For the text-containing cell, return its midpoint in [X, Y] coordinate format. 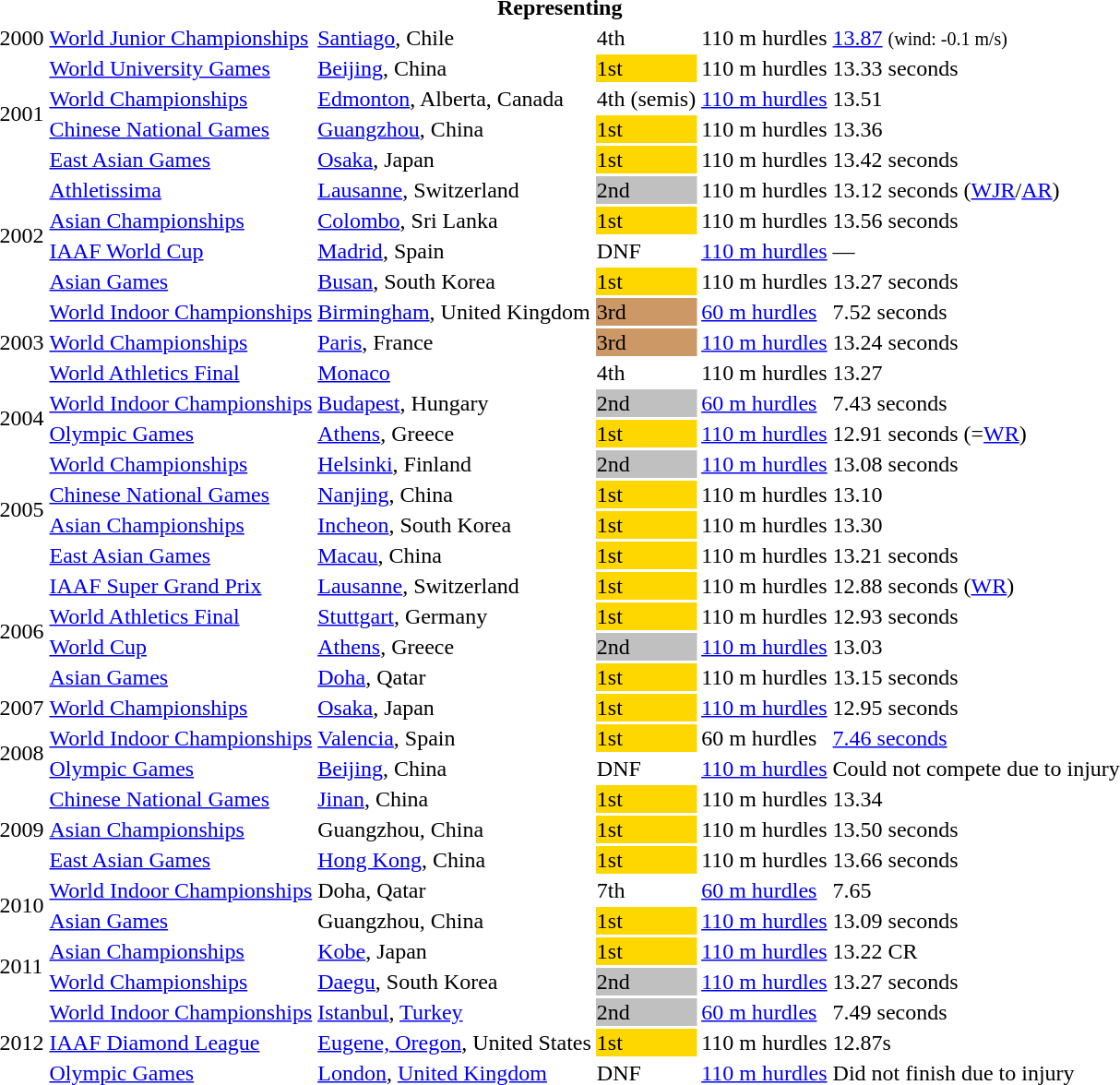
Jinan, China [455, 799]
Daegu, South Korea [455, 982]
Valencia, Spain [455, 738]
Kobe, Japan [455, 951]
Monaco [455, 373]
4th (semis) [646, 99]
Paris, France [455, 342]
Macau, China [455, 555]
World Cup [181, 647]
7th [646, 890]
World Junior Championships [181, 38]
Stuttgart, Germany [455, 616]
Hong Kong, China [455, 860]
Colombo, Sri Lanka [455, 221]
IAAF World Cup [181, 251]
IAAF Super Grand Prix [181, 586]
Helsinki, Finland [455, 464]
Budapest, Hungary [455, 403]
World University Games [181, 68]
Istanbul, Turkey [455, 1012]
Athletissima [181, 190]
Santiago, Chile [455, 38]
Edmonton, Alberta, Canada [455, 99]
Busan, South Korea [455, 281]
Birmingham, United Kingdom [455, 312]
Nanjing, China [455, 495]
Incheon, South Korea [455, 525]
Eugene, Oregon, United States [455, 1043]
IAAF Diamond League [181, 1043]
Madrid, Spain [455, 251]
